Search for the cell housing the specified text and yield its [X, Y] center coordinate. 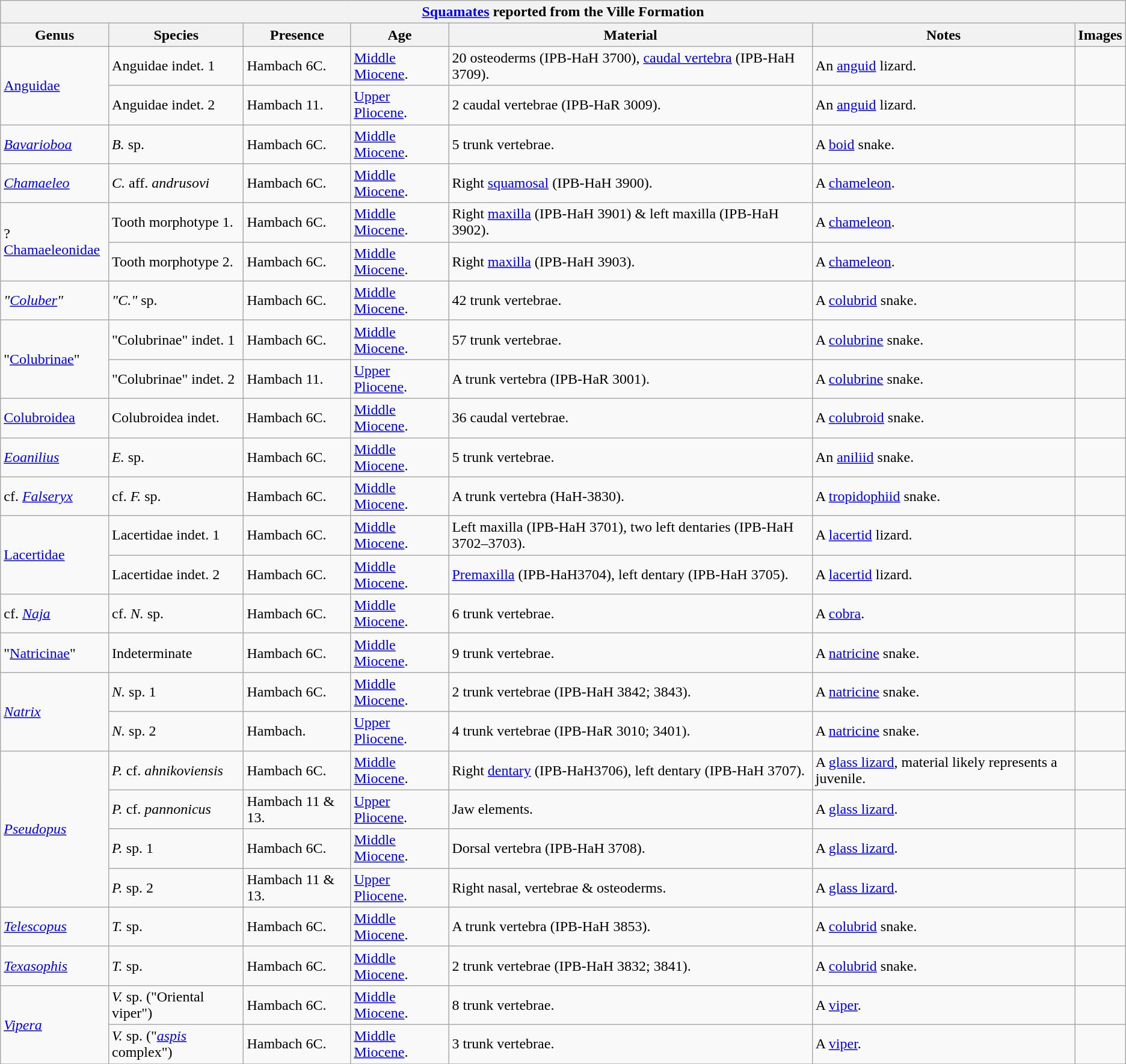
Jaw elements. [630, 810]
42 trunk vertebrae. [630, 301]
E. sp. [176, 457]
P. sp. 2 [176, 888]
Chamaeleo [55, 183]
Premaxilla (IPB-HaH3704), left dentary (IPB-HaH 3705). [630, 575]
Tooth morphotype 1. [176, 223]
Genus [55, 35]
A trunk vertebra (IPB-HaH 3853). [630, 926]
cf. N. sp. [176, 613]
Pseudopus [55, 829]
Lacertidae indet. 1 [176, 535]
Lacertidae indet. 2 [176, 575]
3 trunk vertebrae. [630, 1044]
Texasophis [55, 966]
P. cf. pannonicus [176, 810]
V. sp. ("Oriental viper") [176, 1004]
An aniliid snake. [943, 457]
A tropidophiid snake. [943, 497]
Left maxilla (IPB-HaH 3701), two left dentaries (IPB-HaH 3702–3703). [630, 535]
"Colubrinae" [55, 359]
2 caudal vertebrae (IPB-HaR 3009). [630, 105]
A trunk vertebra (IPB-HaR 3001). [630, 379]
Species [176, 35]
A cobra. [943, 613]
"Colubrinae" indet. 2 [176, 379]
N. sp. 2 [176, 731]
9 trunk vertebrae. [630, 653]
Anguidae indet. 1 [176, 66]
Presence [297, 35]
Anguidae [55, 85]
Notes [943, 35]
Indeterminate [176, 653]
cf. Naja [55, 613]
Hambach. [297, 731]
Material [630, 35]
"C." sp. [176, 301]
Dorsal vertebra (IPB-HaH 3708). [630, 848]
Telescopus [55, 926]
Anguidae indet. 2 [176, 105]
Right maxilla (IPB-HaH 3903). [630, 261]
Right squamosal (IPB-HaH 3900). [630, 183]
P. cf. ahnikoviensis [176, 770]
A colubroid snake. [943, 417]
Colubroidea indet. [176, 417]
20 osteoderms (IPB-HaH 3700), caudal vertebra (IPB-HaH 3709). [630, 66]
Lacertidae [55, 555]
2 trunk vertebrae (IPB-HaH 3842; 3843). [630, 692]
Colubroidea [55, 417]
Right nasal, vertebrae & osteoderms. [630, 888]
B. sp. [176, 144]
cf. Falseryx [55, 497]
36 caudal vertebrae. [630, 417]
Bavarioboa [55, 144]
A trunk vertebra (HaH-3830). [630, 497]
Images [1100, 35]
A glass lizard, material likely represents a juvenile. [943, 770]
V. sp. ("aspis complex") [176, 1044]
Right dentary (IPB-HaH3706), left dentary (IPB-HaH 3707). [630, 770]
"Colubrinae" indet. 1 [176, 339]
6 trunk vertebrae. [630, 613]
"Natricinae" [55, 653]
Tooth morphotype 2. [176, 261]
Squamates reported from the Ville Formation [563, 12]
A boid snake. [943, 144]
C. aff. andrusovi [176, 183]
?Chamaeleonidae [55, 242]
Right maxilla (IPB-HaH 3901) & left maxilla (IPB-HaH 3902). [630, 223]
8 trunk vertebrae. [630, 1004]
"Coluber" [55, 301]
N. sp. 1 [176, 692]
Vipera [55, 1024]
Age [399, 35]
4 trunk vertebrae (IPB-HaR 3010; 3401). [630, 731]
P. sp. 1 [176, 848]
2 trunk vertebrae (IPB-HaH 3832; 3841). [630, 966]
57 trunk vertebrae. [630, 339]
cf. F. sp. [176, 497]
Natrix [55, 712]
Eoanilius [55, 457]
